Capture the cell that displays the provided text and extract its (X, Y) central coordinate. 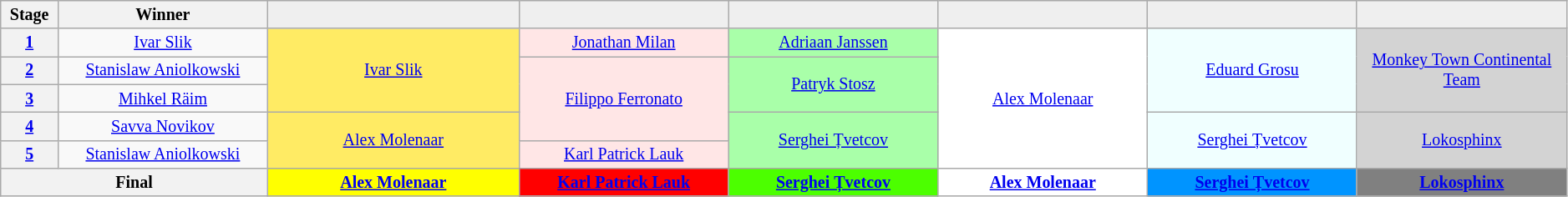
Savva Novikov (164, 127)
Final (134, 182)
Mihkel Räim (164, 98)
1 (30, 43)
5 (30, 154)
Eduard Grosu (1253, 71)
Patryk Stosz (834, 85)
Filippo Ferronato (623, 98)
4 (30, 127)
Jonathan Milan (623, 43)
3 (30, 98)
Monkey Town Continental Team (1462, 71)
Adriaan Janssen (834, 43)
Stage (30, 15)
Winner (164, 15)
2 (30, 70)
